Scan for the cell matching the given text and deliver its [x, y] coordinate at center. 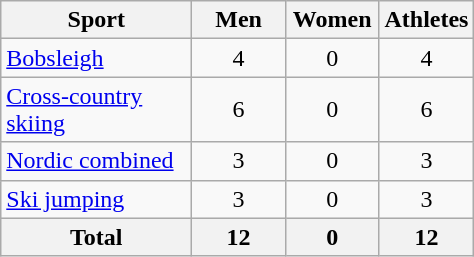
Bobsleigh [96, 58]
Athletes [426, 20]
Men [239, 20]
Ski jumping [96, 199]
Nordic combined [96, 161]
Women [332, 20]
Cross-country skiing [96, 110]
Sport [96, 20]
Total [96, 237]
